Identify which cell holds the provided text, then report its (x, y) central coordinate. 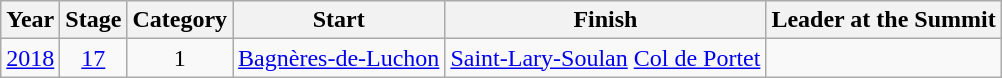
1 (180, 58)
Saint-Lary-Soulan Col de Portet (606, 58)
17 (94, 58)
Stage (94, 20)
Leader at the Summit (884, 20)
Bagnères-de-Luchon (339, 58)
Year (30, 20)
Category (180, 20)
Start (339, 20)
Finish (606, 20)
2018 (30, 58)
